Extract the (X, Y) coordinate from the center of the cell holding the provided text.  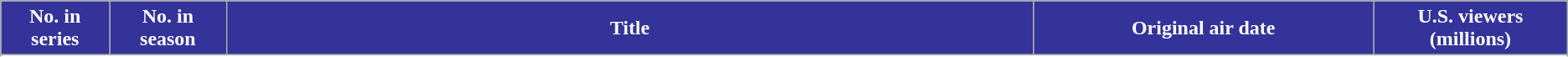
No. inseries (55, 28)
Title (630, 28)
U.S. viewers(millions) (1471, 28)
Original air date (1204, 28)
No. inseason (168, 28)
